Return the [x, y] coordinate for the center point of the cell that contains the specified text.  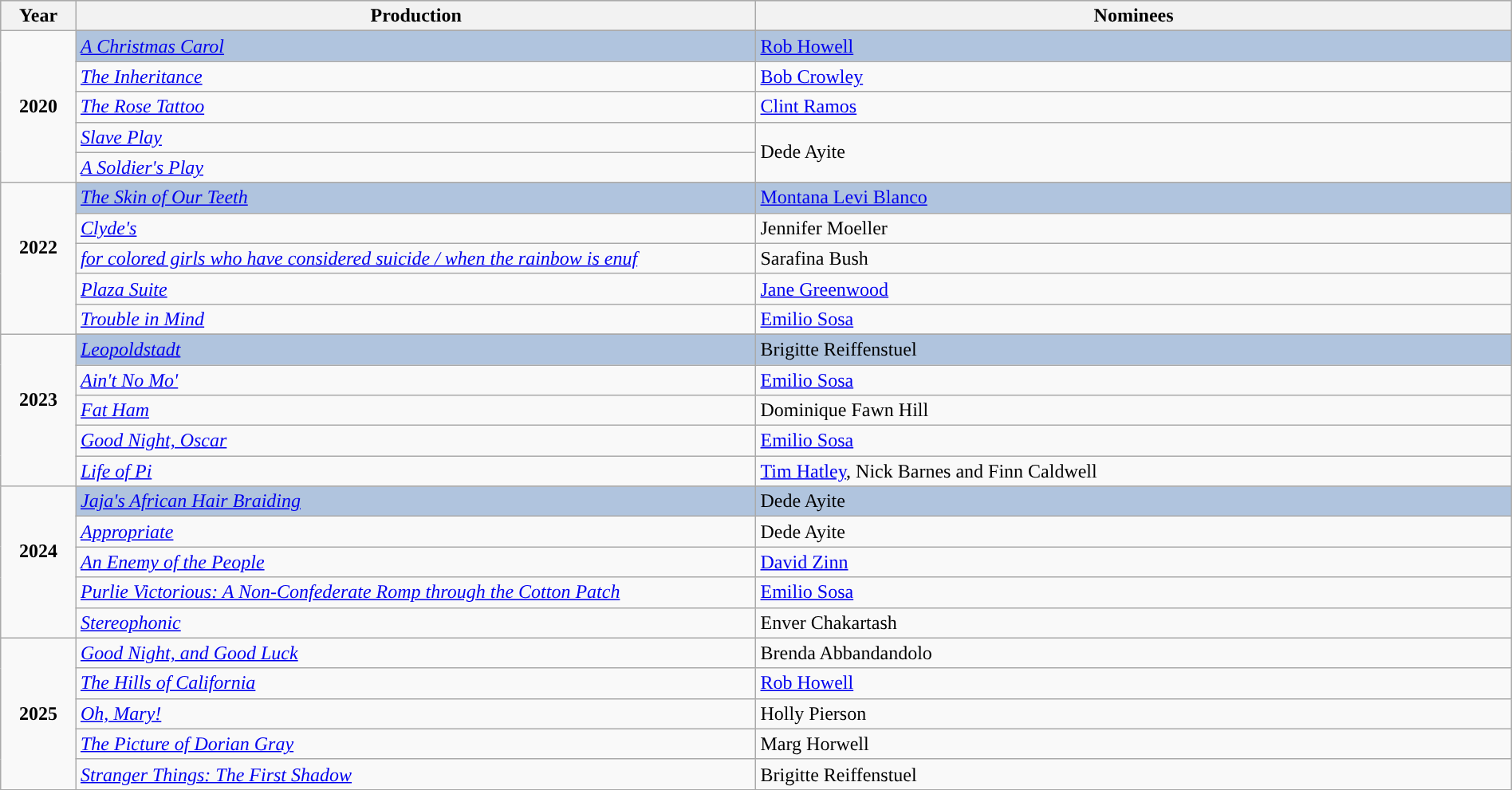
Clyde's [416, 228]
2020 [38, 107]
Ain't No Mo' [416, 380]
Stereophonic [416, 623]
2023 [38, 410]
The Rose Tattoo [416, 107]
Fat Ham [416, 411]
2024 [38, 562]
Jane Greenwood [1134, 289]
The Skin of Our Teeth [416, 198]
Life of Pi [416, 471]
Trouble in Mind [416, 319]
Brenda Abbandandolo [1134, 653]
Dominique Fawn Hill [1134, 411]
A Soldier's Play [416, 167]
David Zinn [1134, 562]
A Christmas Carol [416, 46]
Nominees [1134, 16]
The Hills of California [416, 683]
Marg Horwell [1134, 744]
2025 [38, 713]
Holly Pierson [1134, 713]
Clint Ramos [1134, 107]
Plaza Suite [416, 289]
Production [416, 16]
Sarafina Bush [1134, 258]
Good Night, Oscar [416, 441]
Slave Play [416, 137]
Bob Crowley [1134, 77]
The Picture of Dorian Gray [416, 744]
Appropriate [416, 532]
An Enemy of the People [416, 562]
Good Night, and Good Luck [416, 653]
The Inheritance [416, 77]
Stranger Things: The First Shadow [416, 774]
2022 [38, 258]
for colored girls who have considered suicide / when the rainbow is enuf [416, 258]
Enver Chakartash [1134, 623]
Oh, Mary! [416, 713]
Jennifer Moeller [1134, 228]
Tim Hatley, Nick Barnes and Finn Caldwell [1134, 471]
Year [38, 16]
Purlie Victorious: A Non-Confederate Romp through the Cotton Patch [416, 592]
Jaja's African Hair Braiding [416, 501]
Montana Levi Blanco [1134, 198]
Leopoldstadt [416, 349]
